Find where the given text appears and provide that cell's center as [X, Y] coordinate. 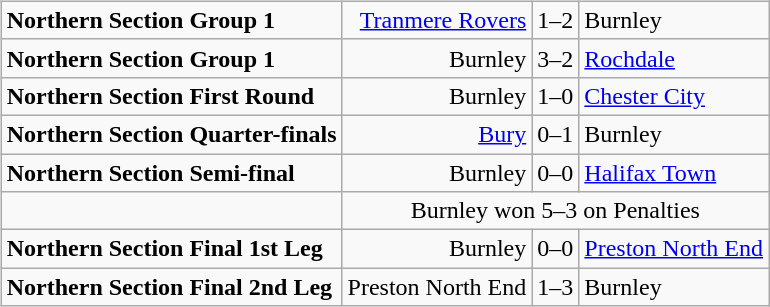
1–2 [556, 20]
Burnley won 5–3 on Penalties [556, 211]
Northern Section Quarter-finals [172, 134]
Rochdale [674, 58]
Northern Section First Round [172, 96]
3–2 [556, 58]
Tranmere Rovers [437, 20]
Halifax Town [674, 173]
Chester City [674, 96]
Northern Section Semi-final [172, 173]
Northern Section Final 2nd Leg [172, 287]
0–1 [556, 134]
Bury [437, 134]
1–3 [556, 287]
Northern Section Final 1st Leg [172, 249]
1–0 [556, 96]
